Determine the [x, y] coordinate at the center of the cell enclosing the given text.  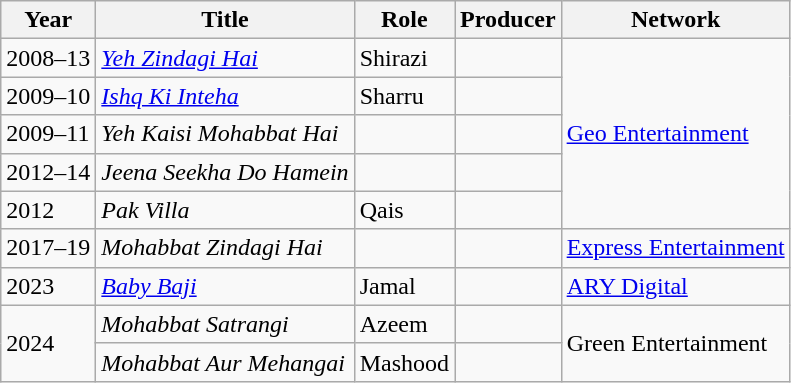
2024 [48, 343]
Yeh Kaisi Mohabbat Hai [225, 134]
Jeena Seekha Do Hamein [225, 172]
Role [404, 20]
Geo Entertainment [676, 134]
Network [676, 20]
2009–11 [48, 134]
Mohabbat Aur Mehangai [225, 362]
2017–19 [48, 248]
2012–14 [48, 172]
2009–10 [48, 96]
Green Entertainment [676, 343]
ARY Digital [676, 286]
Pak Villa [225, 210]
Producer [508, 20]
Jamal [404, 286]
2023 [48, 286]
Baby Baji [225, 286]
Year [48, 20]
Ishq Ki Inteha [225, 96]
Yeh Zindagi Hai [225, 58]
Title [225, 20]
Shirazi [404, 58]
Mohabbat Satrangi [225, 324]
Mashood [404, 362]
2008–13 [48, 58]
Azeem [404, 324]
2012 [48, 210]
Express Entertainment [676, 248]
Qais [404, 210]
Sharru [404, 96]
Mohabbat Zindagi Hai [225, 248]
